Locate the cell with the specified text and output its (x, y) center coordinate. 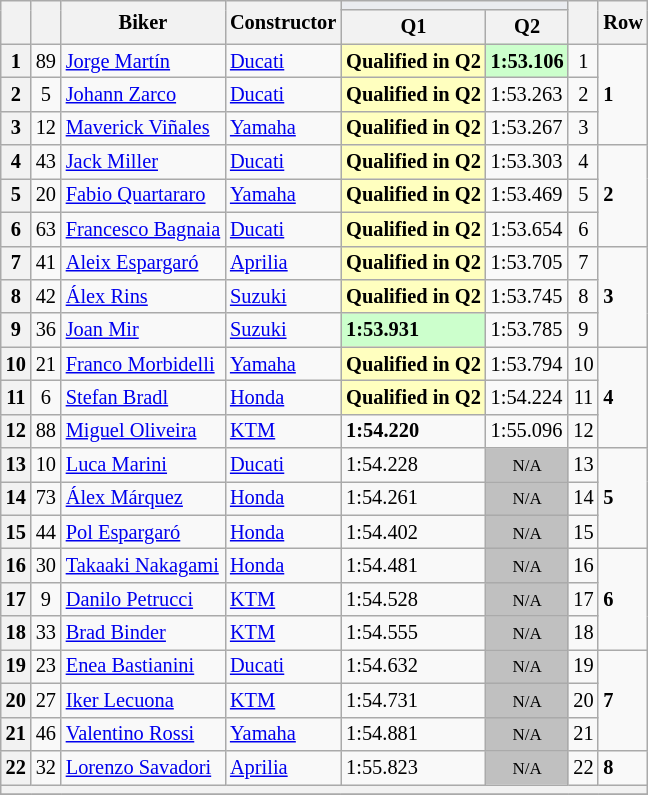
Danilo Petrucci (143, 599)
Iker Lecuona (143, 700)
43 (46, 162)
23 (46, 666)
Brad Binder (143, 633)
Lorenzo Savadori (143, 767)
Johann Zarco (143, 94)
89 (46, 61)
41 (46, 263)
42 (46, 296)
Enea Bastianini (143, 666)
Francesco Bagnaia (143, 229)
Takaaki Nakagami (143, 565)
30 (46, 565)
1:54.402 (413, 532)
1:54.528 (413, 599)
1:54.632 (413, 666)
Miguel Oliveira (143, 431)
46 (46, 734)
1:53.931 (413, 330)
1:53.267 (528, 128)
1:54.224 (528, 397)
1:53.745 (528, 296)
Pol Espargaró (143, 532)
Aleix Espargaró (143, 263)
73 (46, 498)
27 (46, 700)
1:54.481 (413, 565)
63 (46, 229)
Fabio Quartararo (143, 195)
1:53.469 (528, 195)
1:53.263 (528, 94)
1:53.705 (528, 263)
Stefan Bradl (143, 397)
1:53.106 (528, 61)
44 (46, 532)
1:55.823 (413, 767)
1:54.261 (413, 498)
1:54.881 (413, 734)
Constructor (283, 22)
1:54.555 (413, 633)
Valentino Rossi (143, 734)
Q1 (413, 27)
Franco Morbidelli (143, 364)
Q2 (528, 27)
1:55.096 (528, 431)
1:54.228 (413, 465)
Álex Rins (143, 296)
1:54.731 (413, 700)
Biker (143, 22)
Jorge Martín (143, 61)
1:53.785 (528, 330)
33 (46, 633)
1:53.794 (528, 364)
1:53.303 (528, 162)
Álex Márquez (143, 498)
Row (622, 22)
32 (46, 767)
1:53.654 (528, 229)
Maverick Viñales (143, 128)
Jack Miller (143, 162)
Joan Mir (143, 330)
88 (46, 431)
36 (46, 330)
1:54.220 (413, 431)
Luca Marini (143, 465)
